Detect which cell encompasses the target text, then output its (x, y) center coordinate. 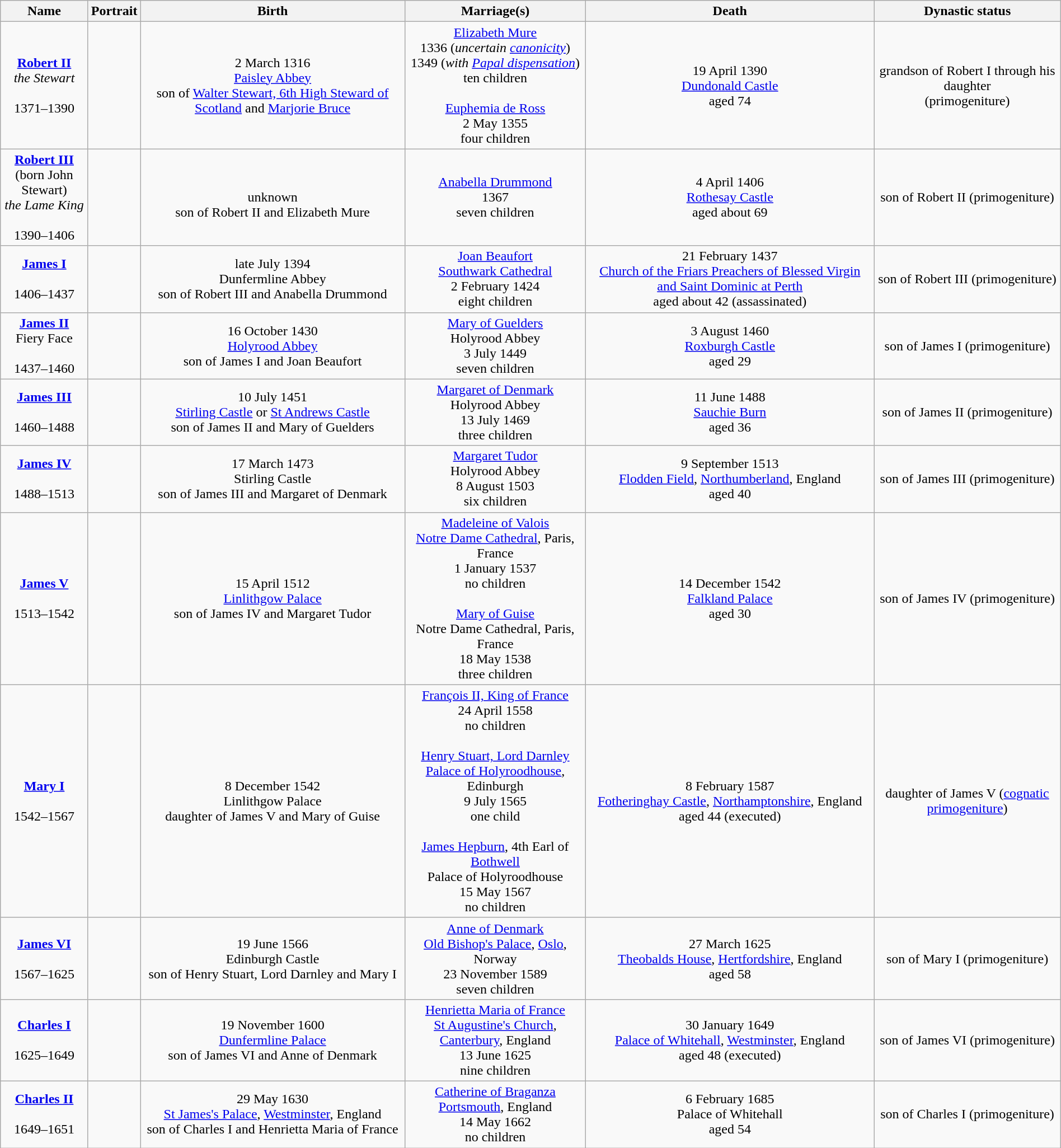
Mary of GueldersHolyrood Abbey3 July 1449seven children (495, 346)
James III1460–1488 (44, 412)
James IV1488–1513 (44, 479)
son of James I (primogeniture) (967, 346)
2 March 1316Paisley Abbeyson of Walter Stewart, 6th High Steward of Scotland and Marjorie Bruce (273, 85)
son of Robert III (primogeniture) (967, 279)
grandson of Robert I through his daughter(primogeniture) (967, 85)
Marriage(s) (495, 11)
James VI1567–1625 (44, 958)
8 December 1542Linlithgow Palacedaughter of James V and Mary of Guise (273, 801)
16 October 1430Holyrood Abbeyson of James I and Joan Beaufort (273, 346)
29 May 1630St James's Palace, Westminster, Englandson of Charles I and Henrietta Maria of France (273, 1114)
Dynastic status (967, 11)
Charles I1625–1649 (44, 1040)
17 March 1473Stirling Castleson of James III and Margaret of Denmark (273, 479)
Robert III(born John Stewart)the Lame King1390–1406 (44, 197)
Name (44, 11)
Henrietta Maria of FranceSt Augustine's Church, Canterbury, England13 June 1625nine children (495, 1040)
unknownson of Robert II and Elizabeth Mure (273, 197)
son of Charles I (primogeniture) (967, 1114)
Elizabeth Mure1336 (uncertain canonicity)1349 (with Papal dispensation)ten childrenEuphemia de Ross2 May 1355four children (495, 85)
daughter of James V (cognatic primogeniture) (967, 801)
Robert IIthe Stewart1371–1390 (44, 85)
4 April 1406Rothesay Castleaged about 69 (730, 197)
son of Mary I (primogeniture) (967, 958)
son of James II (primogeniture) (967, 412)
15 April 1512Linlithgow Palaceson of James IV and Margaret Tudor (273, 598)
Anabella Drummond1367seven children (495, 197)
son of James III (primogeniture) (967, 479)
James V1513–1542 (44, 598)
James IIFiery Face1437–1460 (44, 346)
Death (730, 11)
Catherine of BraganzaPortsmouth, England14 May 1662no children (495, 1114)
19 June 1566Edinburgh Castleson of Henry Stuart, Lord Darnley and Mary I (273, 958)
3 August 1460Roxburgh Castleaged 29 (730, 346)
Joan BeaufortSouthwark Cathedral2 February 1424eight children (495, 279)
Mary I1542–1567 (44, 801)
son of Robert II (primogeniture) (967, 197)
son of James VI (primogeniture) (967, 1040)
19 November 1600Dunfermline Palaceson of James VI and Anne of Denmark (273, 1040)
Charles II1649–1651 (44, 1114)
27 March 1625Theobalds House, Hertfordshire, Englandaged 58 (730, 958)
8 February 1587Fotheringhay Castle, Northamptonshire, Englandaged 44 (executed) (730, 801)
9 September 1513Flodden Field, Northumberland, Englandaged 40 (730, 479)
11 June 1488Sauchie Burnaged 36 (730, 412)
Birth (273, 11)
James I1406–1437 (44, 279)
Anne of DenmarkOld Bishop's Palace, Oslo, Norway23 November 1589seven children (495, 958)
6 February 1685Palace of Whitehallaged 54 (730, 1114)
late July 1394Dunfermline Abbeyson of Robert III and Anabella Drummond (273, 279)
14 December 1542Falkland Palaceaged 30 (730, 598)
son of James IV (primogeniture) (967, 598)
21 February 1437Church of the Friars Preachers of Blessed Virgin and Saint Dominic at Perthaged about 42 (assassinated) (730, 279)
10 July 1451Stirling Castle or St Andrews Castleson of James II and Mary of Guelders (273, 412)
Portrait (114, 11)
19 April 1390Dundonald Castleaged 74 (730, 85)
Margaret TudorHolyrood Abbey8 August 1503six children (495, 479)
30 January 1649Palace of Whitehall, Westminster, Englandaged 48 (executed) (730, 1040)
Margaret of DenmarkHolyrood Abbey13 July 1469three children (495, 412)
